Find where the given text appears and provide that cell's center as (X, Y) coordinate. 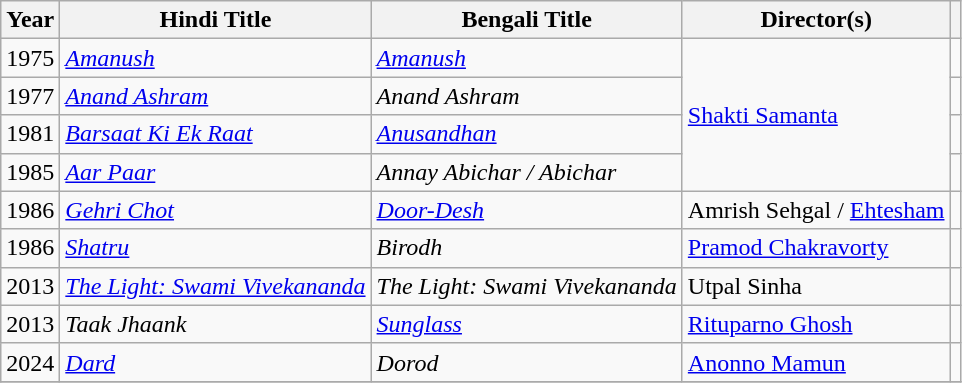
Shatru (216, 248)
Dard (216, 362)
Anonno Mamun (816, 362)
Director(s) (816, 20)
1975 (30, 58)
Aar Paar (216, 172)
Utpal Sinha (816, 286)
Taak Jhaank (216, 324)
Rituparno Ghosh (816, 324)
1977 (30, 96)
1985 (30, 172)
Bengali Title (526, 20)
Amrish Sehgal / Ehtesham (816, 210)
Pramod Chakravorty (816, 248)
Barsaat Ki Ek Raat (216, 134)
Dorod (526, 362)
Shakti Samanta (816, 115)
Annay Abichar / Abichar (526, 172)
Birodh (526, 248)
Year (30, 20)
Hindi Title (216, 20)
Door-Desh (526, 210)
1981 (30, 134)
Gehri Chot (216, 210)
2024 (30, 362)
Anusandhan (526, 134)
Sunglass (526, 324)
